Extract the (X, Y) coordinate from the center of the cell holding the provided text.  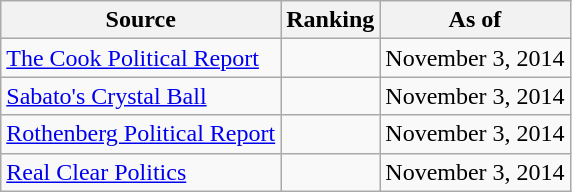
Ranking (330, 20)
Rothenberg Political Report (141, 134)
Sabato's Crystal Ball (141, 96)
As of (475, 20)
Source (141, 20)
Real Clear Politics (141, 172)
The Cook Political Report (141, 58)
